Scan for the cell matching the given text and deliver its (X, Y) coordinate at center. 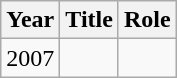
Title (90, 20)
Role (147, 20)
Year (30, 20)
2007 (30, 58)
